For the text-containing cell, return its midpoint in [X, Y] coordinate format. 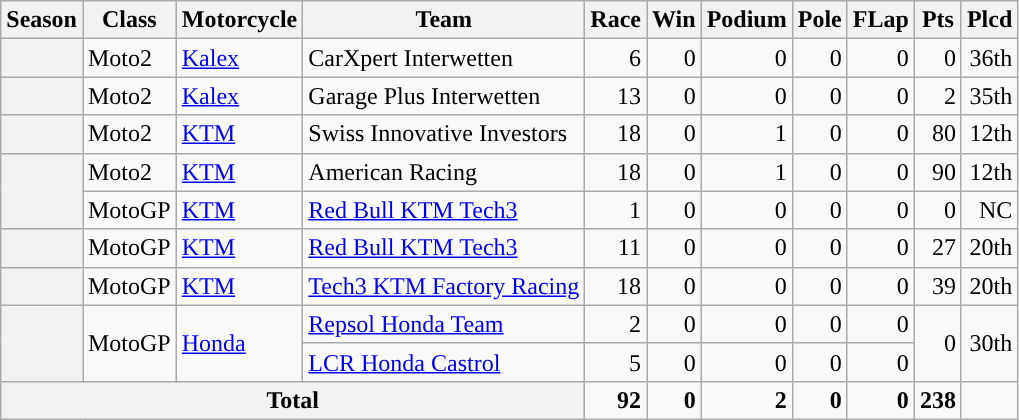
Team [444, 20]
American Racing [444, 172]
Tech3 KTM Factory Racing [444, 286]
Class [129, 20]
CarXpert Interwetten [444, 58]
Total [293, 400]
13 [616, 96]
Plcd [989, 20]
Motorcycle [240, 20]
39 [938, 286]
92 [616, 400]
Race [616, 20]
Honda [240, 343]
NC [989, 210]
Win [674, 20]
35th [989, 96]
6 [616, 58]
Garage Plus Interwetten [444, 96]
Pts [938, 20]
Pole [820, 20]
Repsol Honda Team [444, 324]
30th [989, 343]
FLap [880, 20]
Podium [746, 20]
27 [938, 248]
Season [42, 20]
11 [616, 248]
5 [616, 362]
LCR Honda Castrol [444, 362]
80 [938, 134]
Swiss Innovative Investors [444, 134]
36th [989, 58]
238 [938, 400]
90 [938, 172]
